Identify which cell holds the provided text, then report its [X, Y] central coordinate. 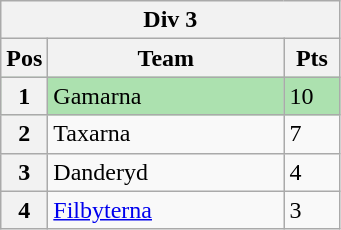
Div 3 [170, 20]
Pts [312, 58]
Gamarna [166, 96]
1 [24, 96]
Taxarna [166, 134]
Team [166, 58]
7 [312, 134]
Pos [24, 58]
Filbyterna [166, 210]
Danderyd [166, 172]
10 [312, 96]
2 [24, 134]
